Scan for the cell matching the given text and deliver its (X, Y) coordinate at center. 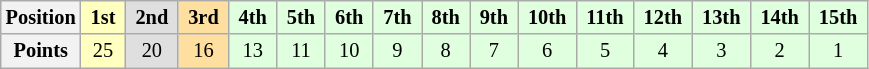
20 (152, 51)
2nd (152, 17)
5 (604, 51)
14th (779, 17)
25 (104, 51)
10th (547, 17)
3rd (203, 17)
16 (203, 51)
5th (301, 17)
9th (494, 17)
2 (779, 51)
7 (494, 51)
9 (397, 51)
11th (604, 17)
4 (663, 51)
Position (41, 17)
1st (104, 17)
13 (253, 51)
7th (397, 17)
4th (253, 17)
11 (301, 51)
6 (547, 51)
Points (41, 51)
12th (663, 17)
13th (721, 17)
10 (349, 51)
15th (838, 17)
1 (838, 51)
8 (446, 51)
6th (349, 17)
8th (446, 17)
3 (721, 51)
